Provide the [x, y] coordinate of the cell's center where the given text is located.  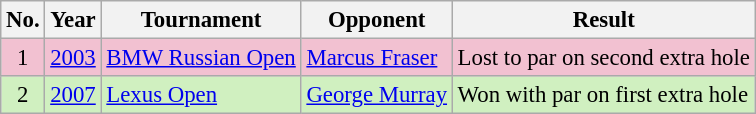
Result [604, 20]
2 [23, 95]
Lexus Open [201, 95]
Year [73, 20]
2003 [73, 58]
Marcus Fraser [376, 58]
Lost to par on second extra hole [604, 58]
No. [23, 20]
Won with par on first extra hole [604, 95]
Opponent [376, 20]
2007 [73, 95]
Tournament [201, 20]
1 [23, 58]
BMW Russian Open [201, 58]
George Murray [376, 95]
